Extract the (X, Y) coordinate from the center of the cell holding the provided text.  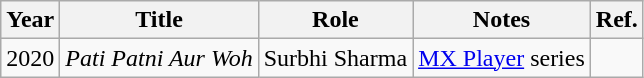
2020 (30, 58)
Notes (502, 20)
Surbhi Sharma (335, 58)
Year (30, 20)
Pati Patni Aur Woh (159, 58)
MX Player series (502, 58)
Role (335, 20)
Ref. (616, 20)
Title (159, 20)
